Output the [x, y] coordinate of the center of the cell containing the given text.  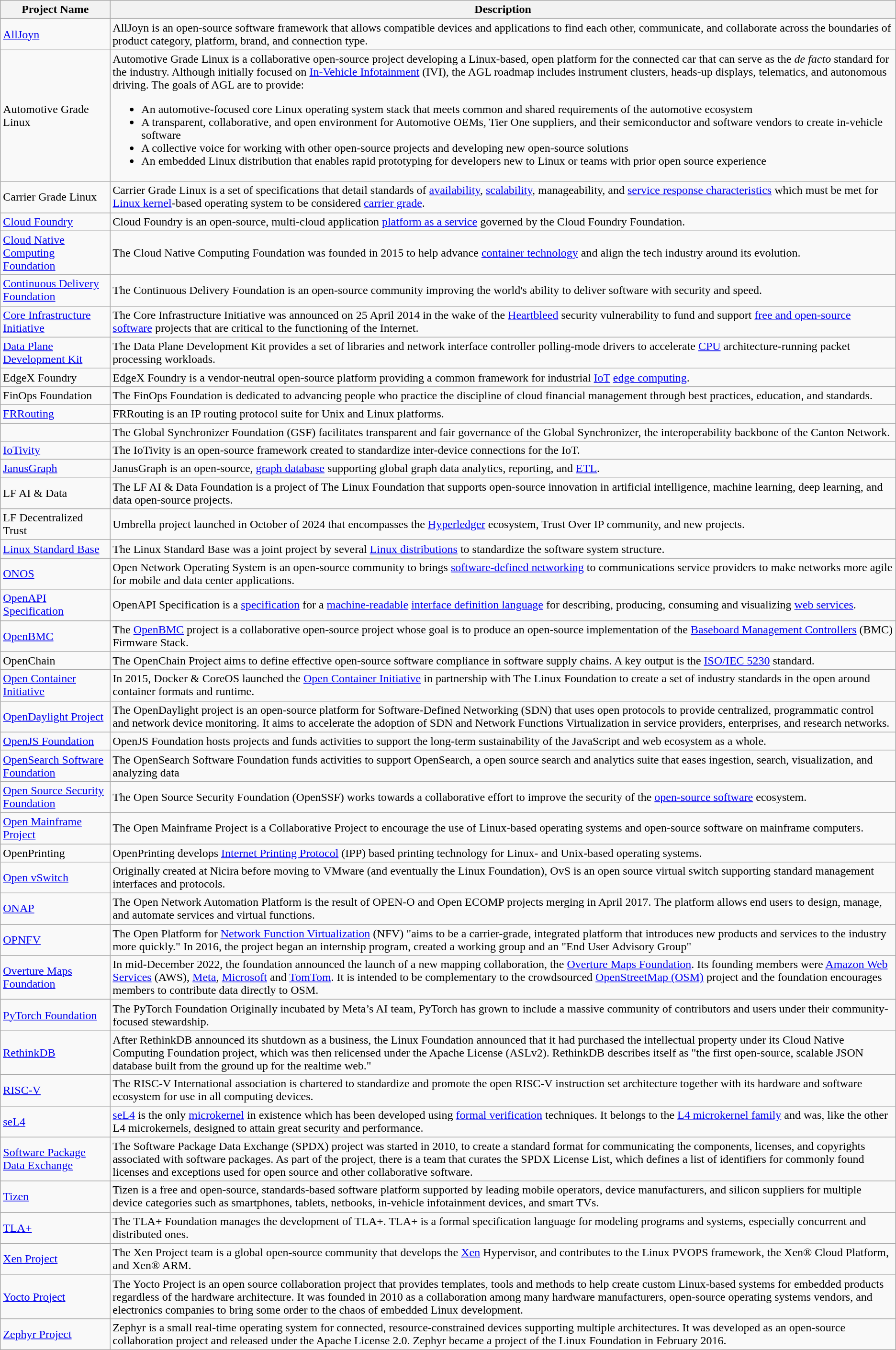
OpenJS Foundation [56, 741]
Data Plane Development Kit [56, 352]
FRRouting [56, 414]
The Open Source Security Foundation (OpenSSF) works towards a collaborative effort to improve the security of the open-source software ecosystem. [503, 797]
LF Decentralized Trust [56, 525]
TLA+ [56, 1227]
Automotive Grade Linux [56, 116]
OpenChain [56, 661]
EdgeX Foundry is a vendor-neutral open-source platform providing a common framework for industrial IoT edge computing. [503, 377]
Software Package Data Exchange [56, 1159]
OpenBMC [56, 636]
Tizen [56, 1197]
Description [503, 10]
The Linux Standard Base was a joint project by several Linux distributions to standardize the software system structure. [503, 549]
The Continuous Delivery Foundation is an open-source community improving the world's ability to deliver software with security and speed. [503, 290]
JanusGraph is an open-source, graph database supporting global graph data analytics, reporting, and ETL. [503, 469]
Cloud Foundry [56, 222]
Carrier Grade Linux [56, 197]
RethinkDB [56, 1053]
OpenSearch Software Foundation [56, 766]
JanusGraph [56, 469]
ONAP [56, 909]
seL4 [56, 1121]
Open Source Security Foundation [56, 797]
Overture Maps Foundation [56, 978]
RISC-V [56, 1091]
OpenAPI Specification [56, 605]
OpenPrinting [56, 853]
ONOS [56, 574]
OPNFV [56, 940]
Open vSwitch [56, 878]
Cloud Foundry is an open-source, multi-cloud application platform as a service governed by the Cloud Foundry Foundation. [503, 222]
Open Container Initiative [56, 686]
Umbrella project launched in October of 2024 that encompasses the Hyperledger ecosystem, Trust Over IP community, and new projects. [503, 525]
Continuous Delivery Foundation [56, 290]
The IoTivity is an open-source framework created to standardize inter-device connections for the IoT. [503, 450]
The OpenChain Project aims to define effective open-source software compliance in software supply chains. A key output is the ISO/IEC 5230 standard. [503, 661]
FinOps Foundation [56, 395]
The Cloud Native Computing Foundation was founded in 2015 to help advance container technology and align the tech industry around its evolution. [503, 253]
Core Infrastructure Initiative [56, 322]
Zephyr Project [56, 1334]
OpenDaylight Project [56, 716]
LF AI & Data [56, 493]
FRRouting is an IP routing protocol suite for Unix and Linux platforms. [503, 414]
Cloud Native Computing Foundation [56, 253]
PyTorch Foundation [56, 1015]
Xen Project [56, 1259]
IoTivity [56, 450]
Project Name [56, 10]
AllJoyn [56, 34]
OpenJS Foundation hosts projects and funds activities to support the long-term sustainability of the JavaScript and web ecosystem as a whole. [503, 741]
Open Mainframe Project [56, 828]
OpenPrinting develops Internet Printing Protocol (IPP) based printing technology for Linux- and Unix-based operating systems. [503, 853]
EdgeX Foundry [56, 377]
Yocto Project [56, 1296]
Linux Standard Base [56, 549]
